Extract the (X, Y) coordinate from the center of the cell holding the provided text.  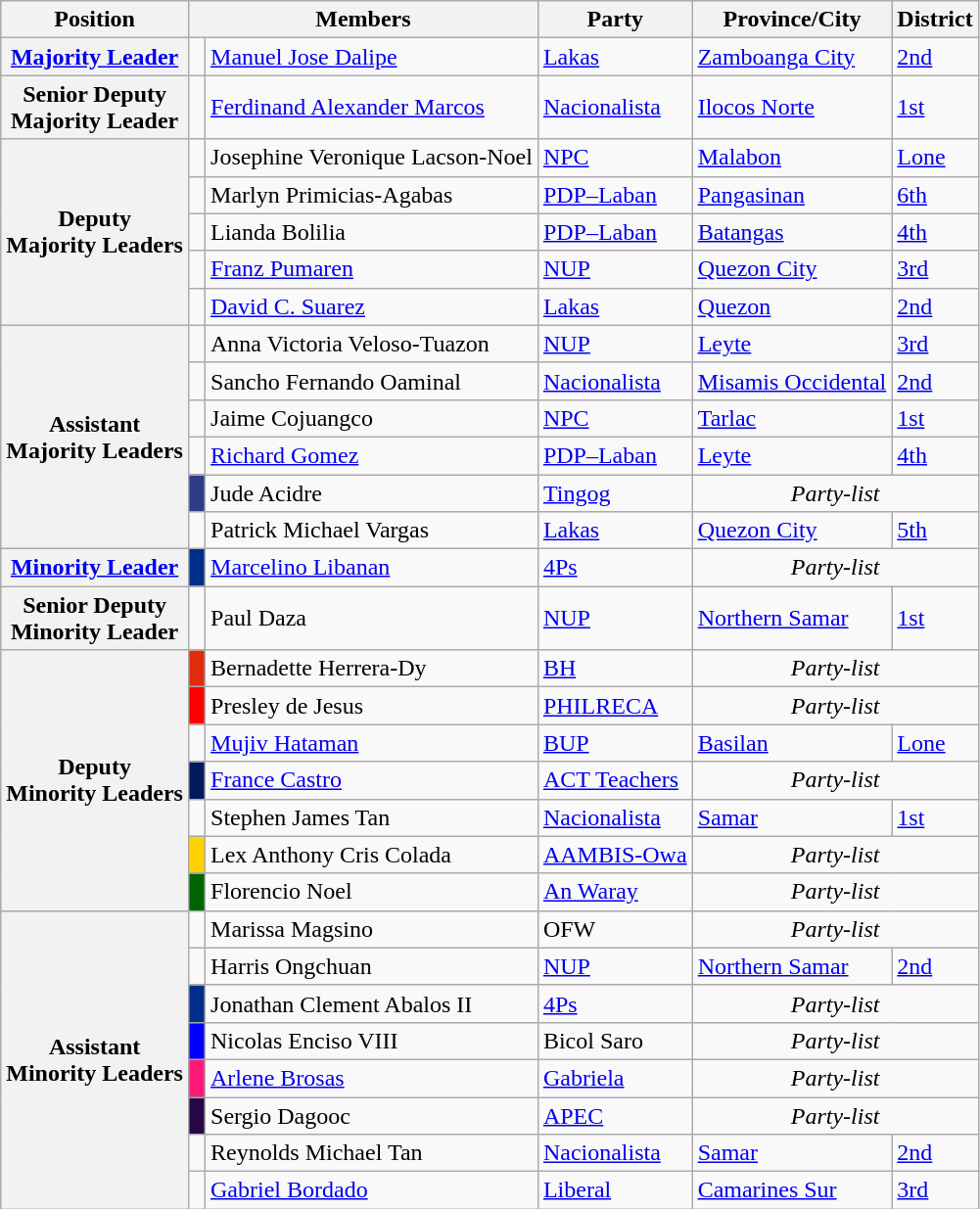
Reynolds Michael Tan (372, 1153)
Liberal (615, 1190)
Mujiv Hataman (372, 743)
Ilocos Norte (792, 108)
Jonathan Clement Abalos II (372, 1003)
Florencio Noel (372, 892)
France Castro (372, 780)
Ferdinand Alexander Marcos (372, 108)
Jude Acidre (372, 492)
Jaime Cojuangco (372, 418)
Sergio Dagooc (372, 1115)
Province/City (792, 20)
Senior DeputyMajority Leader (95, 108)
Bicol Saro (615, 1041)
5th (935, 531)
Patrick Michael Vargas (372, 531)
BUP (615, 743)
Paul Daza (372, 619)
Presley de Jesus (372, 706)
David C. Suarez (372, 306)
AssistantMajority Leaders (95, 437)
OFW (615, 929)
An Waray (615, 892)
Josephine Veronique Lacson-Noel (372, 158)
Members (362, 20)
DeputyMinority Leaders (95, 780)
6th (935, 195)
Nicolas Enciso VIII (372, 1041)
Lianda Bolilia (372, 232)
Marcelino Libanan (372, 568)
Batangas (792, 232)
AAMBIS-Owa (615, 855)
Richard Gomez (372, 455)
Quezon (792, 306)
PHILRECA (615, 706)
Basilan (792, 743)
Bernadette Herrera-Dy (372, 669)
Harris Ongchuan (372, 966)
ACT Teachers (615, 780)
DeputyMajority Leaders (95, 232)
Misamis Occidental (792, 381)
Marlyn Primicias-Agabas (372, 195)
Zamboanga City (792, 57)
Camarines Sur (792, 1190)
AssistantMinority Leaders (95, 1059)
Party (615, 20)
Manuel Jose Dalipe (372, 57)
Sancho Fernando Oaminal (372, 381)
Tarlac (792, 418)
Position (95, 20)
Marissa Magsino (372, 929)
Gabriela (615, 1078)
Stephen James Tan (372, 817)
BH (615, 669)
Arlene Brosas (372, 1078)
Anna Victoria Veloso-Tuazon (372, 344)
Franz Pumaren (372, 269)
Pangasinan (792, 195)
Tingog (615, 492)
Senior DeputyMinority Leader (95, 619)
APEC (615, 1115)
Gabriel Bordado (372, 1190)
Majority Leader (95, 57)
Malabon (792, 158)
District (935, 20)
Minority Leader (95, 568)
Lex Anthony Cris Colada (372, 855)
